Find where the given text appears and provide that cell's center as [x, y] coordinate. 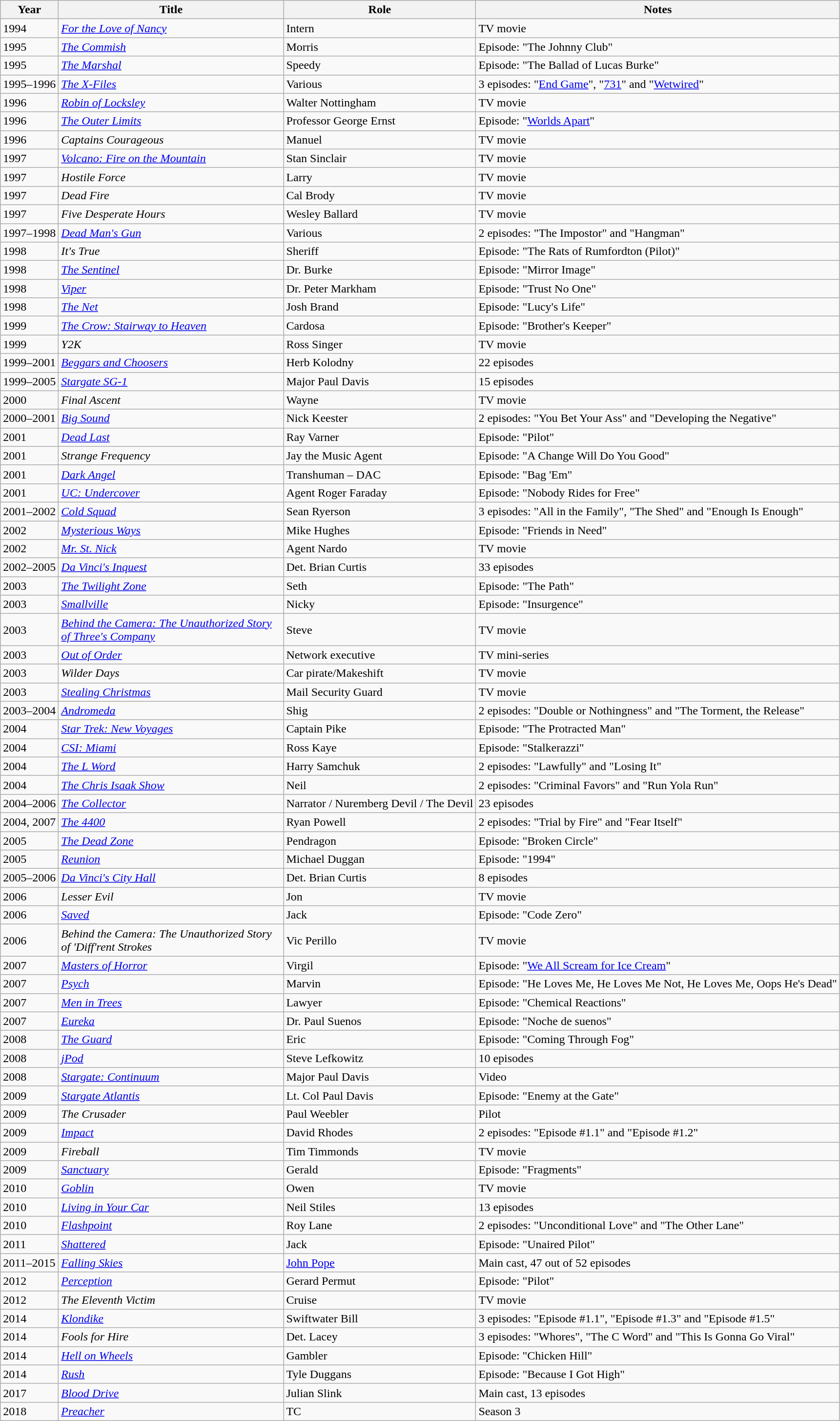
Main cast, 47 out of 52 episodes [658, 1263]
Neil [380, 785]
Sheriff [380, 251]
Episode: "Friends in Need" [658, 530]
Mike Hughes [380, 530]
Episode: "The Path" [658, 586]
Fireball [171, 1151]
Big Sound [171, 418]
The Sentinel [171, 270]
Pendragon [380, 840]
Dark Angel [171, 474]
The Net [171, 307]
Main cast, 13 episodes [658, 1393]
Det. Lacey [380, 1337]
The L Word [171, 766]
Falling Skies [171, 1263]
Shig [380, 710]
Speedy [380, 65]
10 episodes [658, 1058]
3 episodes: "Whores", "The C Word" and "This Is Gonna Go Viral" [658, 1337]
Dead Last [171, 437]
Rush [171, 1374]
Psych [171, 984]
The Dead Zone [171, 840]
Captains Courageous [171, 140]
Professor George Ernst [380, 121]
1997–1998 [29, 233]
Out of Order [171, 655]
2000 [29, 400]
Network executive [380, 655]
Mysterious Ways [171, 530]
It's True [171, 251]
Episode: "Chemical Reactions" [658, 1003]
Robin of Locksley [171, 103]
Herb Kolodny [380, 363]
Episode: "Broken Circle" [658, 840]
Pilot [658, 1114]
Smallville [171, 605]
Mail Security Guard [380, 692]
Impact [171, 1132]
Stargate Atlantis [171, 1095]
2011–2015 [29, 1263]
13 episodes [658, 1207]
The 4400 [171, 822]
Strange Frequency [171, 456]
Flashpoint [171, 1226]
Goblin [171, 1189]
Sean Ryerson [380, 511]
Larry [380, 177]
2000–2001 [29, 418]
Episode: "Enemy at the Gate" [658, 1095]
Dead Man's Gun [171, 233]
3 episodes: "Episode #1.1", "Episode #1.3" and "Episode #1.5" [658, 1318]
Preacher [171, 1411]
Lesser Evil [171, 897]
Swiftwater Bill [380, 1318]
Behind the Camera: The Unauthorized Story of Three's Company [171, 630]
The Collector [171, 803]
Wesley Ballard [380, 214]
Steve Lefkowitz [380, 1058]
Nicky [380, 605]
Lawyer [380, 1003]
Michael Duggan [380, 859]
Episode: "We All Scream for Ice Cream" [658, 965]
Nick Keester [380, 418]
Episode: "Worlds Apart" [658, 121]
3 episodes: "End Game", "731" and "Wetwired" [658, 84]
2002–2005 [29, 567]
Episode: "Unaired Pilot" [658, 1244]
Cruise [380, 1300]
Morris [380, 47]
2 episodes: "The Impostor" and "Hangman" [658, 233]
2 episodes: "You Bet Your Ass" and "Developing the Negative" [658, 418]
Year [29, 10]
The Crusader [171, 1114]
UC: Undercover [171, 493]
Neil Stiles [380, 1207]
Episode: "Brother's Keeper" [658, 326]
Viper [171, 289]
Episode: "The Ballad of Lucas Burke" [658, 65]
The Crow: Stairway to Heaven [171, 326]
TV mini-series [658, 655]
Ray Varner [380, 437]
2 episodes: "Criminal Favors" and "Run Yola Run" [658, 785]
8 episodes [658, 878]
Shattered [171, 1244]
Wilder Days [171, 673]
Masters of Horror [171, 965]
2018 [29, 1411]
Episode: "Noche de suenos" [658, 1021]
The Commish [171, 47]
Stargate SG-1 [171, 381]
Virgil [380, 965]
Paul Weebler [380, 1114]
Episode: "Lucy's Life" [658, 307]
23 episodes [658, 803]
Ryan Powell [380, 822]
jPod [171, 1058]
Volcano: Fire on the Mountain [171, 158]
Transhuman – DAC [380, 474]
Andromeda [171, 710]
Da Vinci's City Hall [171, 878]
Jay the Music Agent [380, 456]
The Eleventh Victim [171, 1300]
Da Vinci's Inquest [171, 567]
Cal Brody [380, 195]
Julian Slink [380, 1393]
Living in Your Car [171, 1207]
Episode: "He Loves Me, He Loves Me Not, He Loves Me, Oops He's Dead" [658, 984]
Role [380, 10]
Episode: "Nobody Rides for Free" [658, 493]
Ross Kaye [380, 748]
Episode: "The Johnny Club" [658, 47]
Season 3 [658, 1411]
Roy Lane [380, 1226]
Manuel [380, 140]
Dr. Paul Suenos [380, 1021]
Episode: "The Rats of Rumfordton (Pilot)" [658, 251]
Perception [171, 1281]
Seth [380, 586]
Sanctuary [171, 1170]
Dr. Peter Markham [380, 289]
The Outer Limits [171, 121]
Star Trek: New Voyages [171, 729]
The Marshal [171, 65]
Walter Nottingham [380, 103]
Beggars and Choosers [171, 363]
2 episodes: "Double or Nothingness" and "The Torment, the Release" [658, 710]
Narrator / Nuremberg Devil / The Devil [380, 803]
1999–2005 [29, 381]
Episode: "Bag 'Em" [658, 474]
Reunion [171, 859]
Ross Singer [380, 344]
Harry Samchuk [380, 766]
Eric [380, 1040]
Marvin [380, 984]
Josh Brand [380, 307]
Klondike [171, 1318]
1994 [29, 28]
Agent Nardo [380, 549]
Episode: "Insurgence" [658, 605]
The Guard [171, 1040]
2 episodes: "Unconditional Love" and "The Other Lane" [658, 1226]
Intern [380, 28]
TC [380, 1411]
2005–2006 [29, 878]
Behind the Camera: The Unauthorized Story of 'Diff'rent Strokes [171, 940]
Episode: "Chicken Hill" [658, 1356]
Episode: "Coming Through Fog" [658, 1040]
Episode: "1994" [658, 859]
2 episodes: "Episode #1.1" and "Episode #1.2" [658, 1132]
Tim Timmonds [380, 1151]
1995–1996 [29, 84]
Captain Pike [380, 729]
2011 [29, 1244]
Lt. Col Paul Davis [380, 1095]
Eureka [171, 1021]
Men in Trees [171, 1003]
Saved [171, 915]
Agent Roger Faraday [380, 493]
33 episodes [658, 567]
Fools for Hire [171, 1337]
John Pope [380, 1263]
2 episodes: "Trial by Fire" and "Fear Itself" [658, 822]
Jon [380, 897]
Cardosa [380, 326]
Episode: "Because I Got High" [658, 1374]
Episode: "Trust No One" [658, 289]
CSI: Miami [171, 748]
Episode: "Stalkerazzi" [658, 748]
Episode: "A Change Will Do You Good" [658, 456]
1999–2001 [29, 363]
Steve [380, 630]
Wayne [380, 400]
Episode: "The Protracted Man" [658, 729]
2001–2002 [29, 511]
Gambler [380, 1356]
Episode: "Fragments" [658, 1170]
Cold Squad [171, 511]
Mr. St. Nick [171, 549]
Hostile Force [171, 177]
Final Ascent [171, 400]
3 episodes: "All in the Family", "The Shed" and "Enough Is Enough" [658, 511]
Owen [380, 1189]
22 episodes [658, 363]
Dead Fire [171, 195]
2017 [29, 1393]
Gerard Permut [380, 1281]
David Rhodes [380, 1132]
Episode: "Mirror Image" [658, 270]
Y2K [171, 344]
Dr. Burke [380, 270]
2003–2004 [29, 710]
15 episodes [658, 381]
The X-Files [171, 84]
Title [171, 10]
Car pirate/Makeshift [380, 673]
The Twilight Zone [171, 586]
Hell on Wheels [171, 1356]
Stargate: Continuum [171, 1077]
Tyle Duggans [380, 1374]
Stealing Christmas [171, 692]
2004, 2007 [29, 822]
Episode: "Code Zero" [658, 915]
Gerald [380, 1170]
Video [658, 1077]
For the Love of Nancy [171, 28]
Blood Drive [171, 1393]
Notes [658, 10]
2 episodes: "Lawfully" and "Losing It" [658, 766]
2004–2006 [29, 803]
The Chris Isaak Show [171, 785]
Vic Perillo [380, 940]
Five Desperate Hours [171, 214]
Stan Sinclair [380, 158]
